For the text-containing cell, return its midpoint in [x, y] coordinate format. 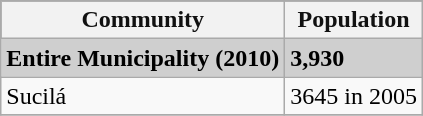
3645 in 2005 [354, 96]
Population [354, 20]
Entire Municipality (2010) [143, 58]
Community [143, 20]
3,930 [354, 58]
Sucilá [143, 96]
